Identify which cell holds the provided text, then report its (x, y) central coordinate. 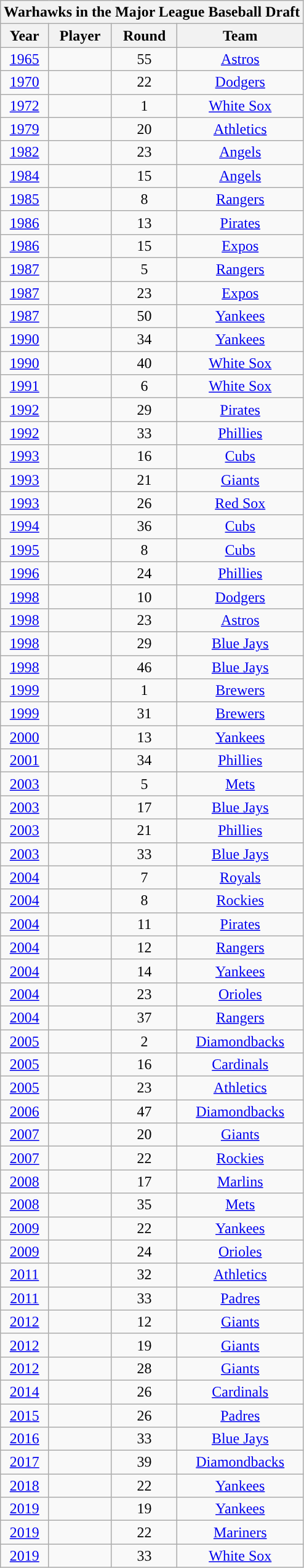
1979 (25, 129)
6 (144, 386)
Marlins (240, 1182)
35 (144, 1205)
32 (144, 1275)
55 (144, 59)
37 (144, 1017)
1965 (25, 59)
47 (144, 1111)
2001 (25, 761)
2006 (25, 1111)
Team (240, 36)
11 (144, 924)
31 (144, 714)
28 (144, 1368)
1970 (25, 82)
Year (25, 36)
1972 (25, 106)
2016 (25, 1439)
Red Sox (240, 503)
36 (144, 527)
1994 (25, 527)
46 (144, 667)
2 (144, 1041)
2018 (25, 1486)
2015 (25, 1415)
Round (144, 36)
Royals (240, 877)
2017 (25, 1462)
1984 (25, 176)
50 (144, 316)
Warhawks in the Major League Baseball Draft (152, 12)
Mariners (240, 1532)
1985 (25, 199)
39 (144, 1462)
40 (144, 363)
Player (80, 36)
1982 (25, 152)
1995 (25, 550)
10 (144, 597)
14 (144, 971)
1991 (25, 386)
1996 (25, 573)
2000 (25, 737)
2014 (25, 1392)
7 (144, 877)
